Return [X, Y] of the center of cell containing provided text 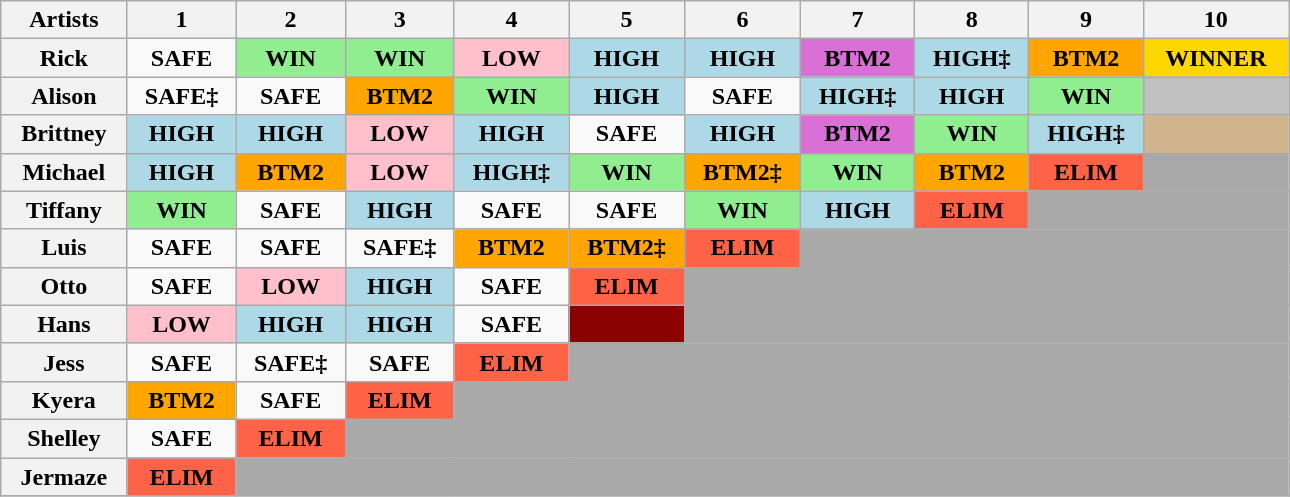
Jess [64, 362]
10 [1216, 20]
2 [290, 20]
3 [400, 20]
Hans [64, 324]
Rick [64, 58]
6 [742, 20]
5 [626, 20]
Brittney [64, 134]
Shelley [64, 438]
4 [511, 20]
8 [972, 20]
1 [182, 20]
Alison [64, 96]
WINNER [1216, 58]
Kyera [64, 400]
7 [857, 20]
9 [1086, 20]
Luis [64, 248]
Jermaze [64, 477]
Michael [64, 172]
Artists [64, 20]
Tiffany [64, 210]
Otto [64, 286]
